Find where the given text appears and provide that cell's center as (x, y) coordinate. 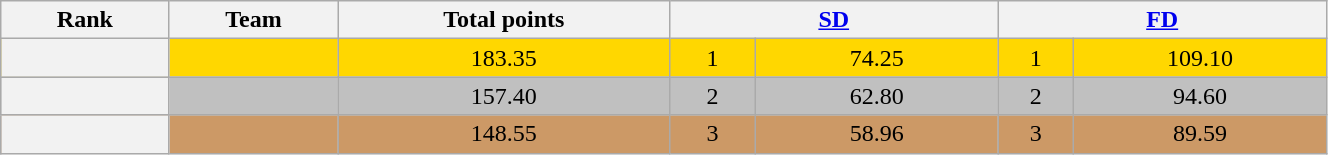
148.55 (504, 134)
Team (254, 20)
SD (834, 20)
62.80 (876, 96)
183.35 (504, 58)
94.60 (1200, 96)
157.40 (504, 96)
Rank (85, 20)
58.96 (876, 134)
89.59 (1200, 134)
109.10 (1200, 58)
Total points (504, 20)
74.25 (876, 58)
FD (1162, 20)
